For the text-containing cell, return its midpoint in [x, y] coordinate format. 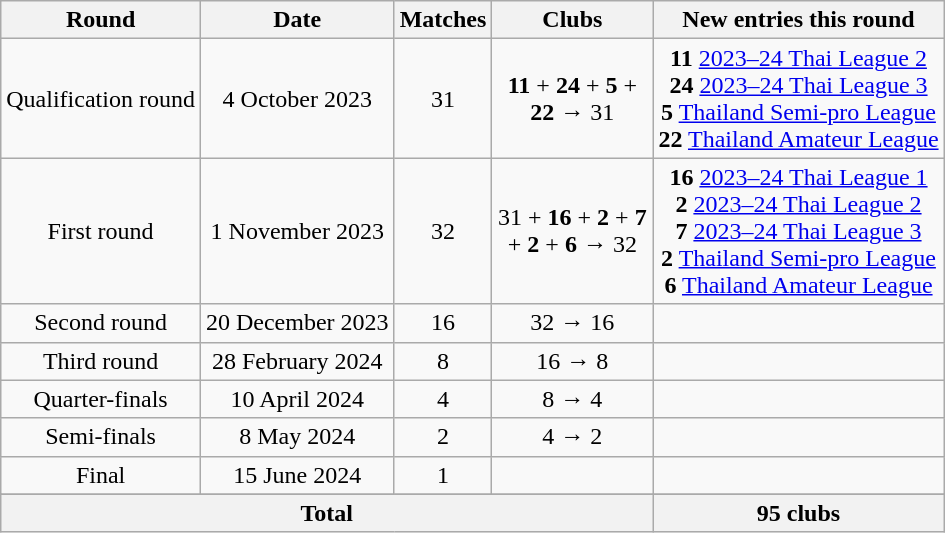
Semi-finals [101, 437]
28 February 2024 [297, 361]
Final [101, 475]
15 June 2024 [297, 475]
1 [443, 475]
4 [443, 399]
31 + 16 + 2 + 7 + 2 + 6 → 32 [572, 231]
8 May 2024 [297, 437]
Round [101, 20]
32 [443, 231]
31 [443, 98]
First round [101, 231]
11 + 24 + 5 + 22 → 31 [572, 98]
2 [443, 437]
4 October 2023 [297, 98]
32 → 16 [572, 323]
Total [327, 513]
Second round [101, 323]
1 November 2023 [297, 231]
Clubs [572, 20]
16 [443, 323]
4 → 2 [572, 437]
11 2023–24 Thai League 224 2023–24 Thai League 35 Thailand Semi-pro League22 Thailand Amateur League [798, 98]
16 2023–24 Thai League 12 2023–24 Thai League 27 2023–24 Thai League 32 Thailand Semi-pro League6 Thailand Amateur League [798, 231]
8 [443, 361]
16 → 8 [572, 361]
Qualification round [101, 98]
10 April 2024 [297, 399]
New entries this round [798, 20]
8 → 4 [572, 399]
95 clubs [798, 513]
Date [297, 20]
Third round [101, 361]
Quarter-finals [101, 399]
Matches [443, 20]
20 December 2023 [297, 323]
